Extract the [x, y] coordinate from the center of the cell holding the provided text.  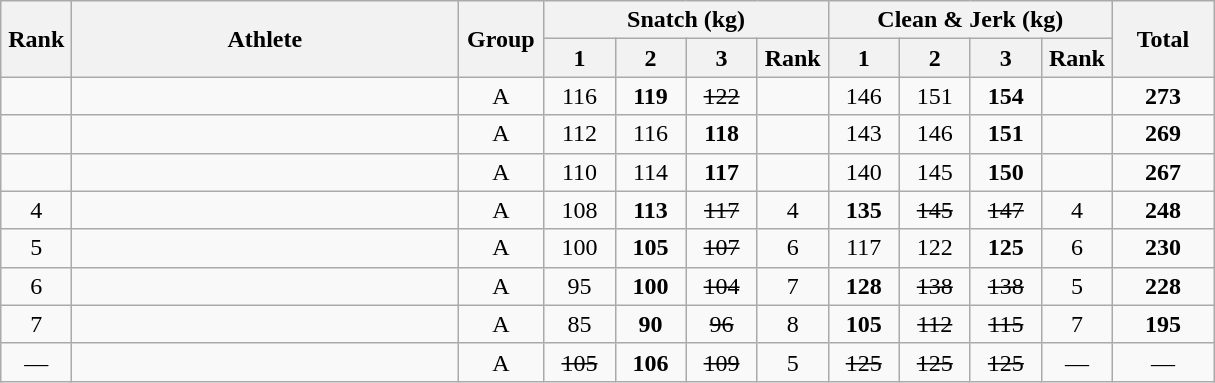
119 [650, 96]
104 [722, 286]
96 [722, 324]
154 [1006, 96]
143 [864, 134]
Clean & Jerk (kg) [970, 20]
108 [580, 210]
267 [1162, 172]
147 [1006, 210]
106 [650, 362]
85 [580, 324]
Athlete [265, 39]
230 [1162, 248]
118 [722, 134]
228 [1162, 286]
140 [864, 172]
150 [1006, 172]
109 [722, 362]
8 [792, 324]
107 [722, 248]
128 [864, 286]
90 [650, 324]
Group [501, 39]
195 [1162, 324]
135 [864, 210]
248 [1162, 210]
95 [580, 286]
110 [580, 172]
114 [650, 172]
113 [650, 210]
269 [1162, 134]
Total [1162, 39]
273 [1162, 96]
Snatch (kg) [686, 20]
115 [1006, 324]
